Scan for the cell matching the given text and deliver its [X, Y] coordinate at center. 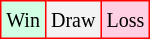
Win [24, 20]
Draw [72, 20]
Loss [126, 20]
